Extract the (X, Y) coordinate from the center of the cell holding the provided text.  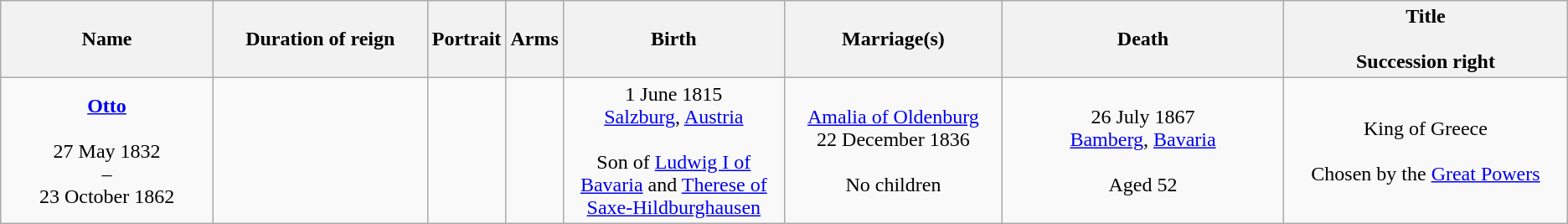
Otto27 May 1832–23 October 1862 (107, 151)
Duration of reign (320, 39)
TitleSuccession right (1426, 39)
Arms (534, 39)
Portrait (467, 39)
Name (107, 39)
1 June 1815Salzburg, AustriaSon of Ludwig I of Bavaria and Therese of Saxe-Hildburghausen (673, 151)
Marriage(s) (893, 39)
Amalia of Oldenburg22 December 1836No children (893, 151)
Birth (673, 39)
26 July 1867Bamberg, BavariaAged 52 (1142, 151)
Death (1142, 39)
King of GreeceChosen by the Great Powers (1426, 151)
